Find where the given text appears and provide that cell's center as [X, Y] coordinate. 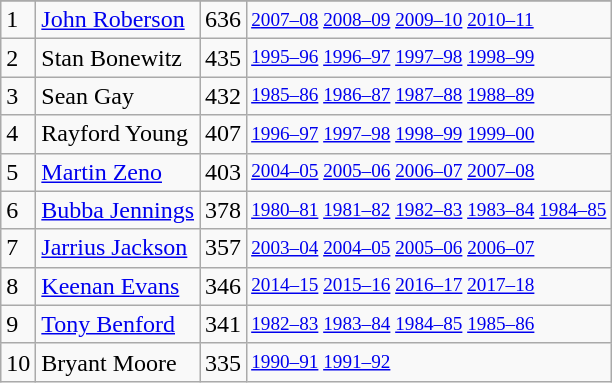
407 [224, 134]
2 [18, 58]
335 [224, 362]
9 [18, 324]
Jarrius Jackson [118, 248]
1995–96 1996–97 1997–98 1998–99 [429, 58]
10 [18, 362]
Keenan Evans [118, 286]
432 [224, 96]
1985–86 1986–87 1987–88 1988–89 [429, 96]
1982–83 1983–84 1984–85 1985–86 [429, 324]
346 [224, 286]
6 [18, 210]
1990–91 1991–92 [429, 362]
378 [224, 210]
341 [224, 324]
2004–05 2005–06 2006–07 2007–08 [429, 172]
403 [224, 172]
2003–04 2004–05 2005–06 2006–07 [429, 248]
Tony Benford [118, 324]
John Roberson [118, 20]
Rayford Young [118, 134]
2007–08 2008–09 2009–10 2010–11 [429, 20]
7 [18, 248]
1980–81 1981–82 1982–83 1983–84 1984–85 [429, 210]
2014–15 2015–16 2016–17 2017–18 [429, 286]
1996–97 1997–98 1998–99 1999–00 [429, 134]
4 [18, 134]
357 [224, 248]
5 [18, 172]
Stan Bonewitz [118, 58]
Bubba Jennings [118, 210]
3 [18, 96]
Sean Gay [118, 96]
1 [18, 20]
636 [224, 20]
Bryant Moore [118, 362]
8 [18, 286]
Martin Zeno [118, 172]
435 [224, 58]
